Extract the (x, y) coordinate from the center of the cell holding the provided text.  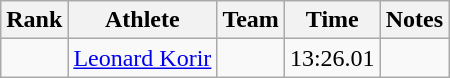
Team (251, 20)
Leonard Korir (142, 58)
Athlete (142, 20)
Time (332, 20)
13:26.01 (332, 58)
Rank (34, 20)
Notes (414, 20)
